Search for the cell housing the specified text and yield its (x, y) center coordinate. 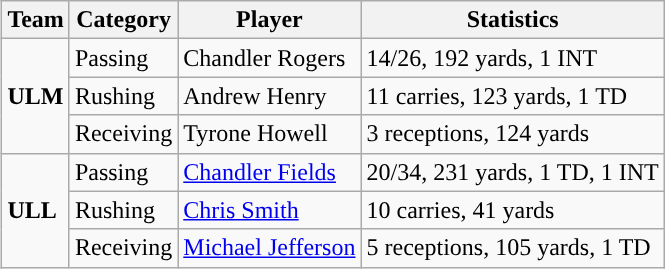
Category (123, 20)
Player (270, 20)
Tyrone Howell (270, 134)
ULL (36, 210)
Team (36, 20)
ULM (36, 96)
5 receptions, 105 yards, 1 TD (512, 248)
3 receptions, 124 yards (512, 134)
10 carries, 41 yards (512, 210)
14/26, 192 yards, 1 INT (512, 58)
20/34, 231 yards, 1 TD, 1 INT (512, 172)
11 carries, 123 yards, 1 TD (512, 96)
Chandler Fields (270, 172)
Chandler Rogers (270, 58)
Statistics (512, 20)
Andrew Henry (270, 96)
Chris Smith (270, 210)
Michael Jefferson (270, 248)
